For the text-containing cell, return its midpoint in [x, y] coordinate format. 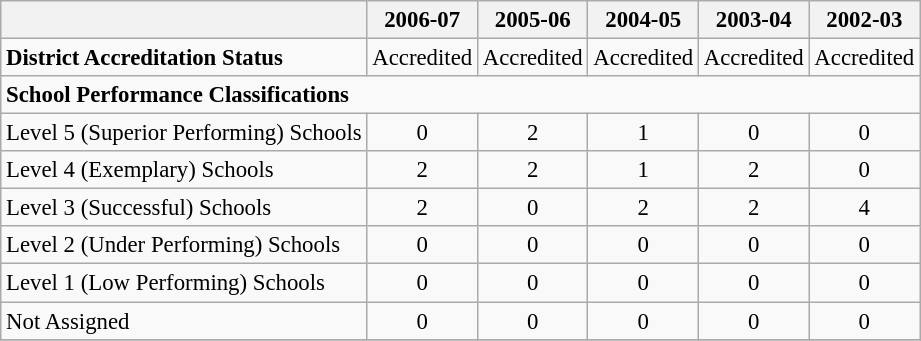
School Performance Classifications [460, 95]
Level 4 (Exemplary) Schools [184, 170]
2005-06 [532, 20]
2002-03 [864, 20]
2006-07 [422, 20]
District Accreditation Status [184, 58]
Not Assigned [184, 321]
Level 1 (Low Performing) Schools [184, 283]
2004-05 [644, 20]
4 [864, 208]
2003-04 [754, 20]
Level 5 (Superior Performing) Schools [184, 133]
Level 3 (Successful) Schools [184, 208]
Level 2 (Under Performing) Schools [184, 245]
